Search for the cell housing the specified text and yield its (X, Y) center coordinate. 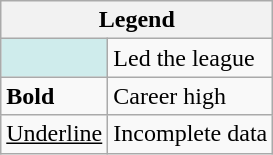
Career high (190, 96)
Bold (54, 96)
Led the league (190, 58)
Incomplete data (190, 134)
Legend (137, 20)
Underline (54, 134)
